Return (X, Y) of the center of cell containing provided text 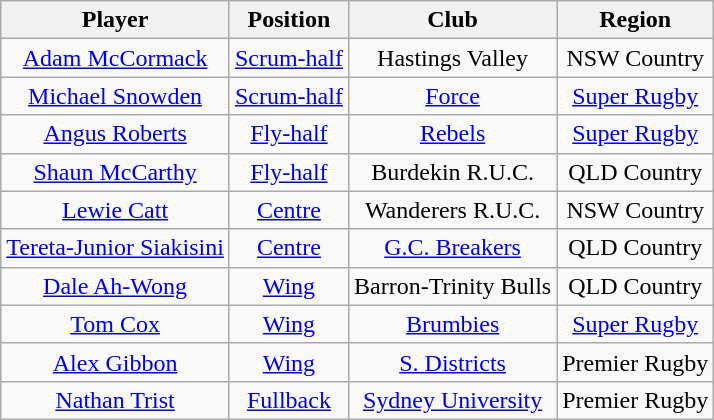
Brumbies (452, 324)
Fullback (288, 400)
Adam McCormack (116, 58)
Nathan Trist (116, 400)
Hastings Valley (452, 58)
Region (636, 20)
Lewie Catt (116, 210)
Dale Ah-Wong (116, 286)
Alex Gibbon (116, 362)
Wanderers R.U.C. (452, 210)
Club (452, 20)
G.C. Breakers (452, 248)
Angus Roberts (116, 134)
Tom Cox (116, 324)
Position (288, 20)
Burdekin R.U.C. (452, 172)
Barron-Trinity Bulls (452, 286)
Force (452, 96)
Tereta-Junior Siakisini (116, 248)
Sydney University (452, 400)
Shaun McCarthy (116, 172)
Michael Snowden (116, 96)
Player (116, 20)
S. Districts (452, 362)
Rebels (452, 134)
